Provide the (x, y) coordinate of the cell's center where the given text is located.  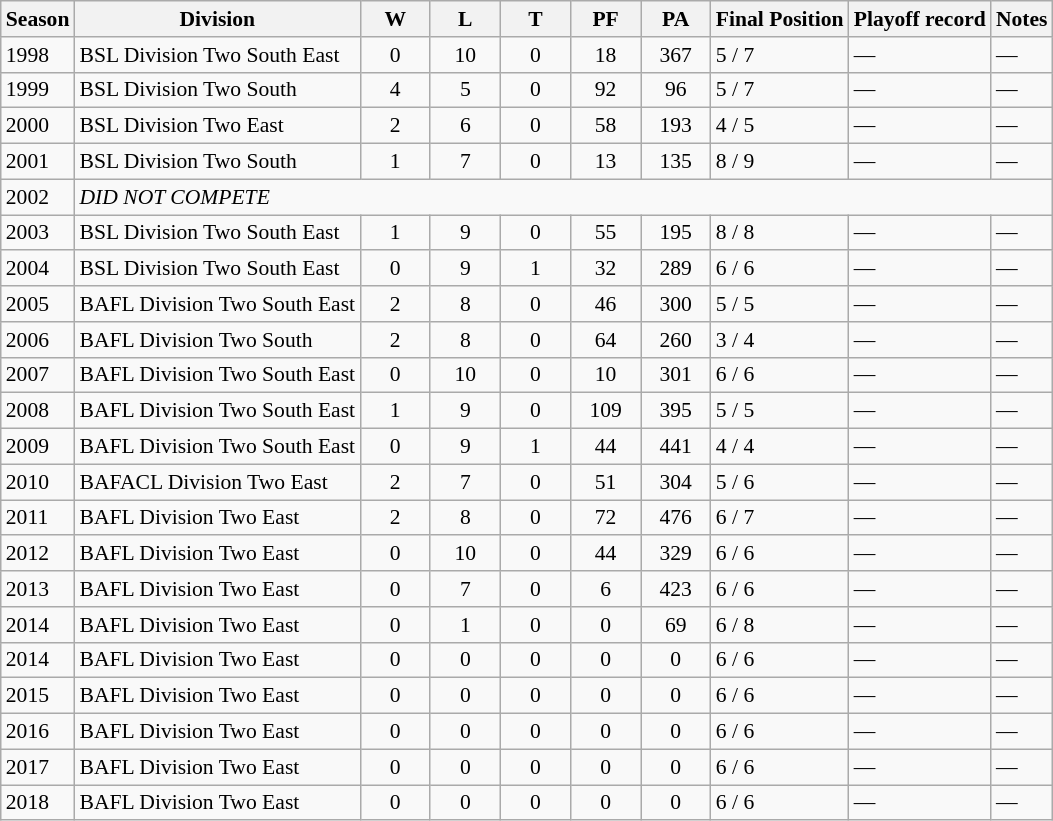
69 (676, 625)
2001 (38, 162)
18 (606, 55)
395 (676, 411)
5 / 6 (780, 482)
2006 (38, 340)
2010 (38, 482)
BSL Division Two East (217, 126)
46 (606, 304)
L (465, 19)
5 (465, 90)
Division (217, 19)
2013 (38, 589)
55 (606, 233)
2011 (38, 518)
2017 (38, 767)
6 / 7 (780, 518)
8 / 9 (780, 162)
8 / 8 (780, 233)
2004 (38, 269)
2018 (38, 803)
2009 (38, 447)
329 (676, 554)
135 (676, 162)
2003 (38, 233)
1999 (38, 90)
476 (676, 518)
109 (606, 411)
2002 (38, 197)
423 (676, 589)
195 (676, 233)
58 (606, 126)
Notes (1022, 19)
64 (606, 340)
92 (606, 90)
Season (38, 19)
Playoff record (920, 19)
2012 (38, 554)
304 (676, 482)
289 (676, 269)
441 (676, 447)
3 / 4 (780, 340)
4 / 5 (780, 126)
96 (676, 90)
2016 (38, 732)
4 (395, 90)
301 (676, 375)
13 (606, 162)
W (395, 19)
2007 (38, 375)
51 (606, 482)
32 (606, 269)
DID NOT COMPETE (563, 197)
1998 (38, 55)
T (535, 19)
BAFACL Division Two East (217, 482)
6 / 8 (780, 625)
72 (606, 518)
2015 (38, 696)
2008 (38, 411)
193 (676, 126)
300 (676, 304)
260 (676, 340)
PF (606, 19)
4 / 4 (780, 447)
Final Position (780, 19)
367 (676, 55)
PA (676, 19)
2005 (38, 304)
BAFL Division Two South (217, 340)
2000 (38, 126)
